Pinpoint the cell where the given text exists, returning its [X, Y] midpoint coordinate. 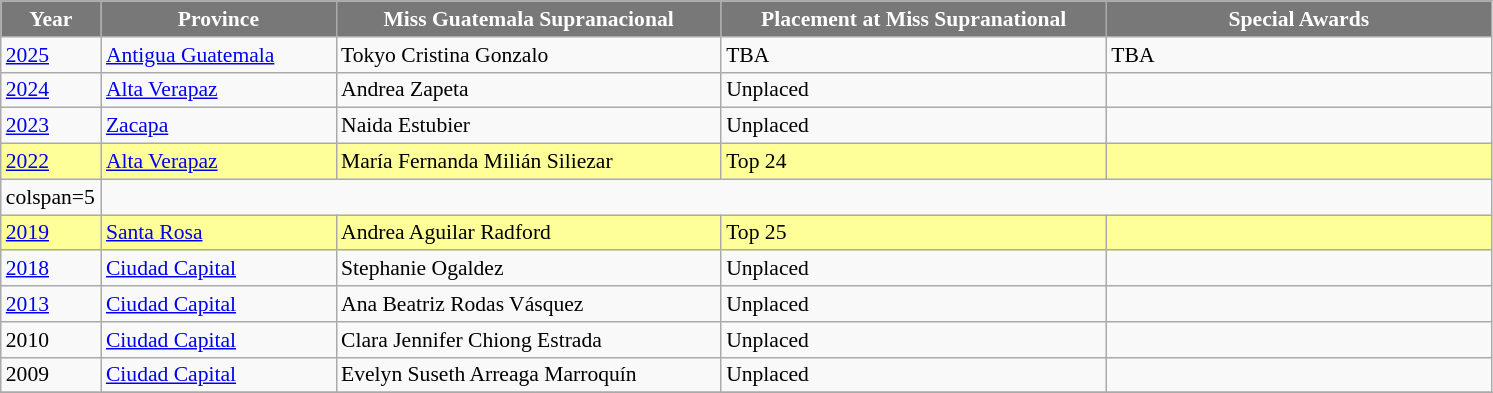
2018 [51, 269]
Top 24 [914, 162]
2009 [51, 375]
2023 [51, 126]
colspan=5 [51, 197]
Year [51, 19]
María Fernanda Milián Siliezar [528, 162]
Special Awards [1298, 19]
Naida Estubier [528, 126]
Santa Rosa [218, 233]
Antigua Guatemala [218, 55]
2022 [51, 162]
2024 [51, 90]
Province [218, 19]
Stephanie Ogaldez [528, 269]
Tokyo Cristina Gonzalo [528, 55]
Placement at Miss Supranational [914, 19]
Ana Beatriz Rodas Vásquez [528, 304]
2010 [51, 340]
Top 25 [914, 233]
Miss Guatemala Supranacional [528, 19]
Evelyn Suseth Arreaga Marroquín [528, 375]
Andrea Zapeta [528, 90]
2025 [51, 55]
2013 [51, 304]
Clara Jennifer Chiong Estrada [528, 340]
Andrea Aguilar Radford [528, 233]
Zacapa [218, 126]
2019 [51, 233]
